Extract the [X, Y] coordinate from the center of the cell holding the provided text.  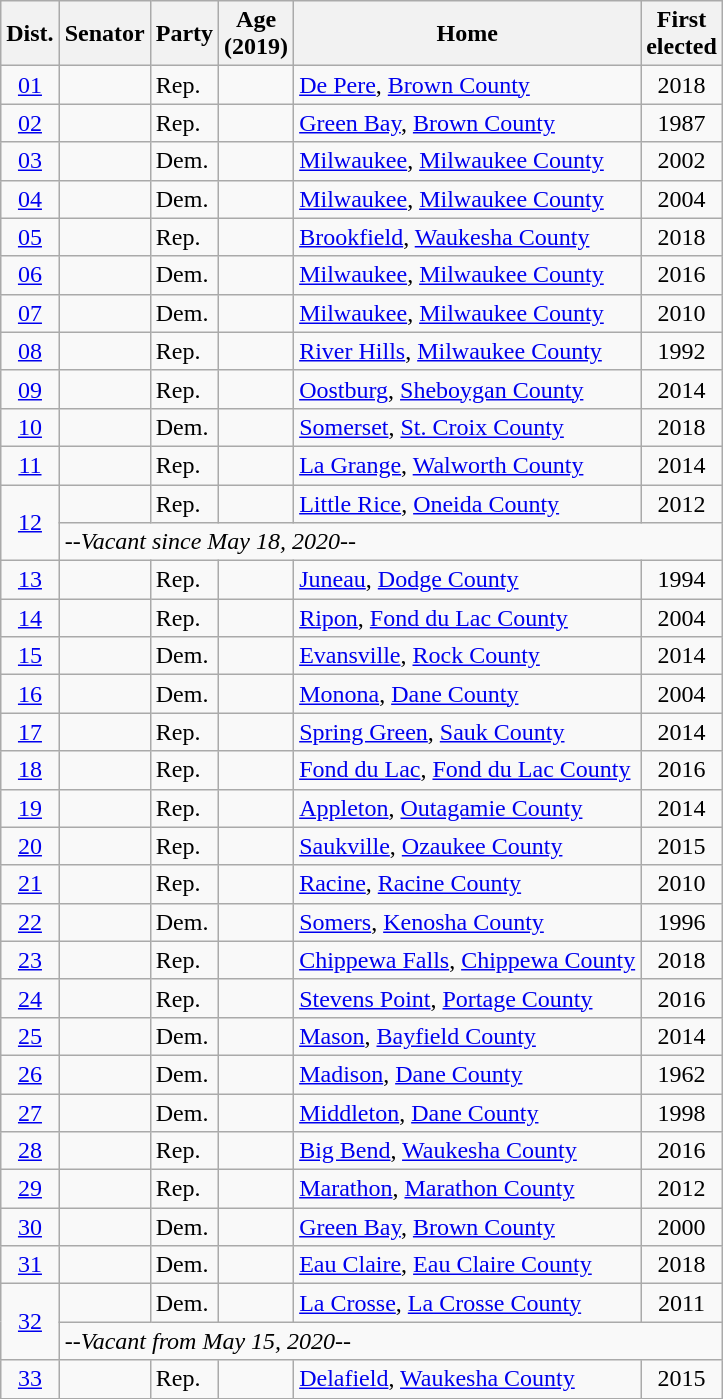
La Grange, Walworth County [468, 465]
Ripon, Fond du Lac County [468, 618]
31 [30, 1265]
Firstelected [682, 34]
Party [184, 34]
Dist. [30, 34]
Juneau, Dodge County [468, 580]
Marathon, Marathon County [468, 1189]
Racine, Racine County [468, 884]
30 [30, 1227]
11 [30, 465]
Senator [104, 34]
2000 [682, 1227]
1992 [682, 351]
01 [30, 85]
15 [30, 656]
Oostburg, Sheboygan County [468, 389]
Mason, Bayfield County [468, 1036]
Stevens Point, Portage County [468, 998]
17 [30, 732]
07 [30, 313]
32 [30, 1322]
Chippewa Falls, Chippewa County [468, 960]
--Vacant from May 15, 2020-- [390, 1341]
Monona, Dane County [468, 694]
1996 [682, 922]
2002 [682, 161]
24 [30, 998]
Home [468, 34]
2011 [682, 1303]
--Vacant since May 18, 2020-- [390, 542]
21 [30, 884]
De Pere, Brown County [468, 85]
05 [30, 237]
Evansville, Rock County [468, 656]
12 [30, 522]
Saukville, Ozaukee County [468, 846]
Middleton, Dane County [468, 1113]
09 [30, 389]
20 [30, 846]
La Crosse, La Crosse County [468, 1303]
1998 [682, 1113]
1994 [682, 580]
29 [30, 1189]
Spring Green, Sauk County [468, 732]
Somers, Kenosha County [468, 922]
16 [30, 694]
Little Rice, Oneida County [468, 503]
Eau Claire, Eau Claire County [468, 1265]
23 [30, 960]
18 [30, 770]
10 [30, 427]
Somerset, St. Croix County [468, 427]
Delafield, Waukesha County [468, 1379]
33 [30, 1379]
Brookfield, Waukesha County [468, 237]
Madison, Dane County [468, 1074]
02 [30, 123]
1987 [682, 123]
19 [30, 808]
25 [30, 1036]
22 [30, 922]
06 [30, 275]
River Hills, Milwaukee County [468, 351]
28 [30, 1151]
Age(2019) [256, 34]
Appleton, Outagamie County [468, 808]
04 [30, 199]
1962 [682, 1074]
27 [30, 1113]
26 [30, 1074]
Big Bend, Waukesha County [468, 1151]
14 [30, 618]
03 [30, 161]
13 [30, 580]
Fond du Lac, Fond du Lac County [468, 770]
08 [30, 351]
